Output the [X, Y] coordinate of the center of the cell containing the given text.  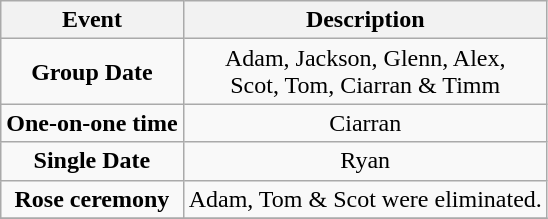
Adam, Tom & Scot were eliminated. [365, 199]
One-on-one time [92, 123]
Event [92, 20]
Group Date [92, 72]
Single Date [92, 161]
Description [365, 20]
Adam, Jackson, Glenn, Alex,Scot, Tom, Ciarran & Timm [365, 72]
Ryan [365, 161]
Rose ceremony [92, 199]
Ciarran [365, 123]
